Search for the cell housing the specified text and yield its (x, y) center coordinate. 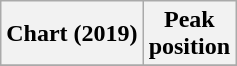
Peakposition (189, 34)
Chart (2019) (72, 34)
